Output the (X, Y) coordinate of the center of the cell containing the given text.  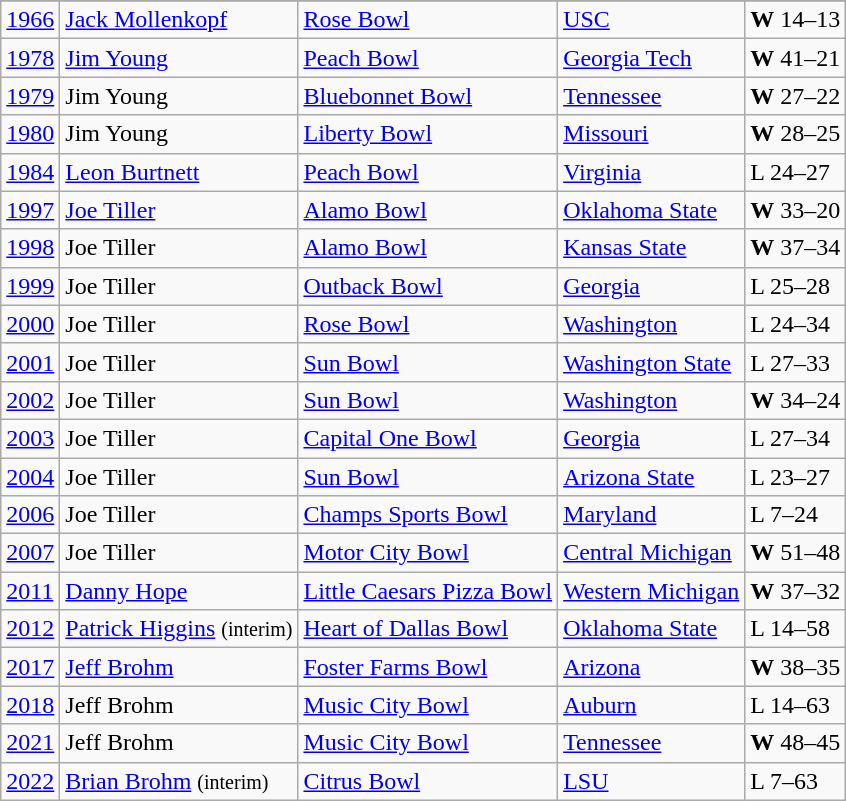
2017 (30, 667)
Georgia Tech (652, 58)
Bluebonnet Bowl (428, 96)
L 14–58 (796, 629)
W 38–35 (796, 667)
2022 (30, 781)
Maryland (652, 515)
Capital One Bowl (428, 438)
Virginia (652, 172)
Champs Sports Bowl (428, 515)
Arizona State (652, 477)
USC (652, 20)
L 7–24 (796, 515)
Central Michigan (652, 553)
1998 (30, 248)
L 25–28 (796, 286)
L 14–63 (796, 705)
W 37–32 (796, 591)
W 41–21 (796, 58)
Patrick Higgins (interim) (179, 629)
W 48–45 (796, 743)
Western Michigan (652, 591)
2003 (30, 438)
1978 (30, 58)
Missouri (652, 134)
W 37–34 (796, 248)
Liberty Bowl (428, 134)
W 27–22 (796, 96)
2021 (30, 743)
1984 (30, 172)
L 27–34 (796, 438)
2000 (30, 324)
2002 (30, 400)
1966 (30, 20)
W 33–20 (796, 210)
Foster Farms Bowl (428, 667)
2001 (30, 362)
W 28–25 (796, 134)
W 34–24 (796, 400)
Brian Brohm (interim) (179, 781)
Outback Bowl (428, 286)
L 7–63 (796, 781)
Heart of Dallas Bowl (428, 629)
2011 (30, 591)
Arizona (652, 667)
W 51–48 (796, 553)
Little Caesars Pizza Bowl (428, 591)
2012 (30, 629)
1979 (30, 96)
LSU (652, 781)
1980 (30, 134)
Danny Hope (179, 591)
1999 (30, 286)
2006 (30, 515)
L 23–27 (796, 477)
L 24–34 (796, 324)
L 24–27 (796, 172)
2004 (30, 477)
1997 (30, 210)
Kansas State (652, 248)
Citrus Bowl (428, 781)
Washington State (652, 362)
2018 (30, 705)
L 27–33 (796, 362)
Jack Mollenkopf (179, 20)
Auburn (652, 705)
Leon Burtnett (179, 172)
Motor City Bowl (428, 553)
W 14–13 (796, 20)
2007 (30, 553)
